Capture the cell that displays the provided text and extract its (X, Y) central coordinate. 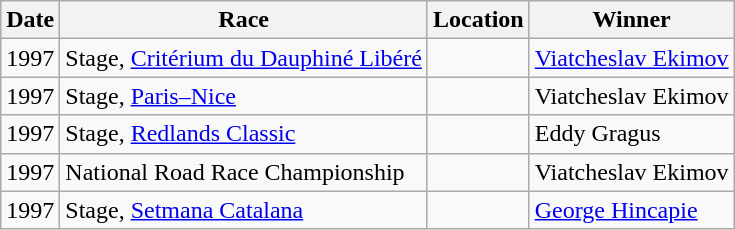
Eddy Gragus (632, 134)
Location (478, 20)
Stage, Paris–Nice (244, 96)
George Hincapie (632, 210)
National Road Race Championship (244, 172)
Stage, Setmana Catalana (244, 210)
Race (244, 20)
Winner (632, 20)
Stage, Redlands Classic (244, 134)
Stage, Critérium du Dauphiné Libéré (244, 58)
Date (30, 20)
